Find where the given text appears and provide that cell's center as (X, Y) coordinate. 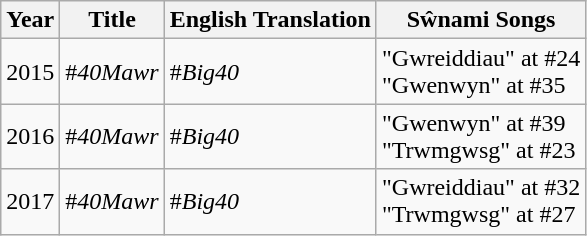
Year (30, 20)
2016 (30, 136)
2015 (30, 72)
"Gwreiddiau" at #24"Gwenwyn" at #35 (480, 72)
"Gwreiddiau" at #32"Trwmgwsg" at #27 (480, 202)
2017 (30, 202)
"Gwenwyn" at #39"Trwmgwsg" at #23 (480, 136)
English Translation (270, 20)
Sŵnami Songs (480, 20)
Title (112, 20)
